Return [X, Y] of the center of cell containing provided text 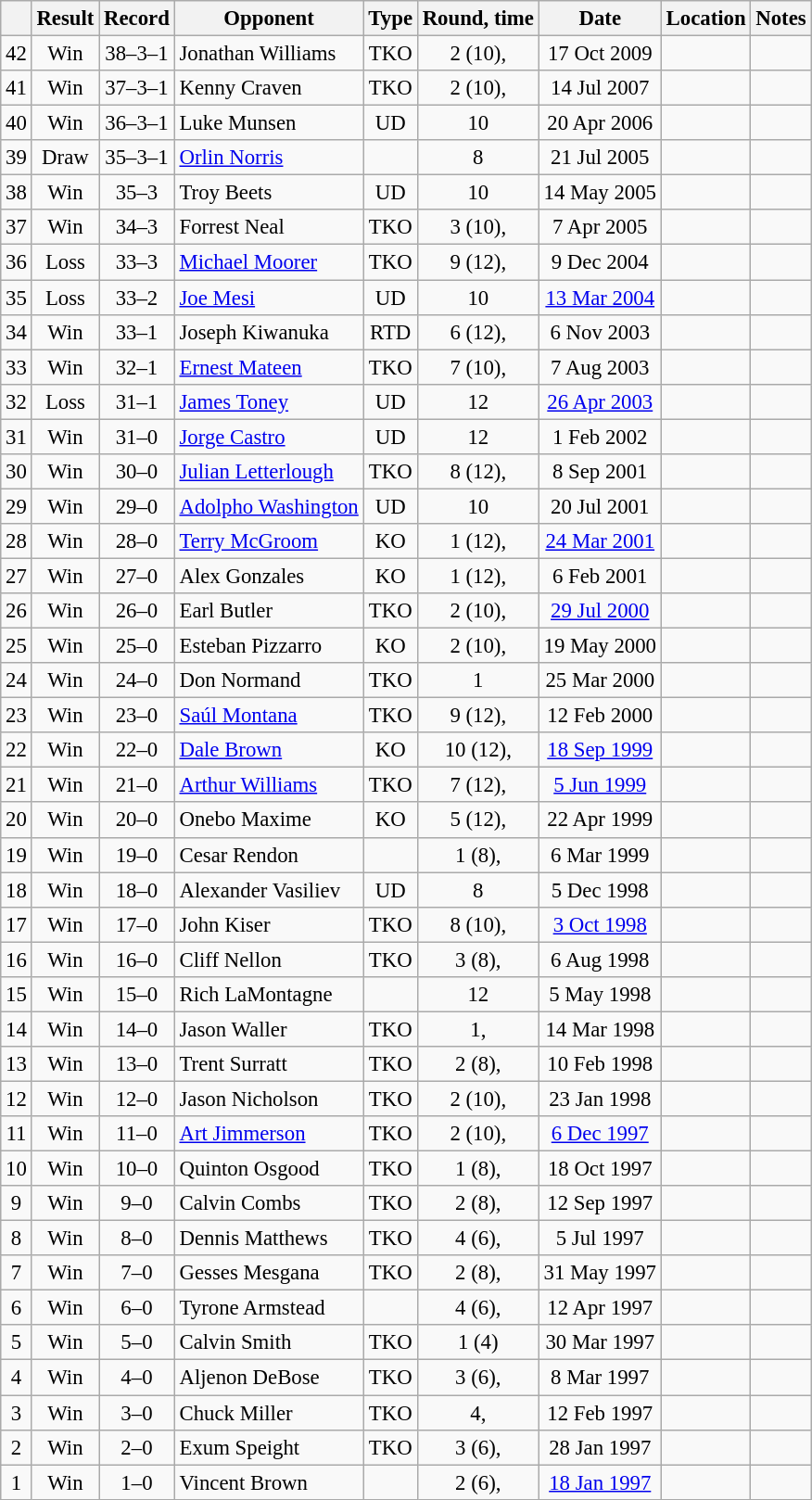
20–0 [137, 820]
6 [17, 1308]
Quinton Osgood [269, 1169]
36 [17, 262]
13–0 [137, 1064]
38 [17, 193]
36–3–1 [137, 123]
12 Sep 1997 [600, 1203]
28 [17, 541]
7 Aug 2003 [600, 367]
22 Apr 1999 [600, 820]
42 [17, 54]
Cliff Nellon [269, 960]
7 [17, 1273]
Arthur Williams [269, 785]
17 Oct 2009 [600, 54]
Location [706, 19]
4, [478, 1413]
Dennis Matthews [269, 1239]
29 [17, 506]
Jonathan Williams [269, 54]
Saúl Montana [269, 716]
37 [17, 227]
25 Mar 2000 [600, 680]
RTD [390, 332]
3 (10), [478, 227]
Result [65, 19]
Rich LaMontagne [269, 995]
33–3 [137, 262]
18 [17, 890]
8–0 [137, 1239]
22–0 [137, 750]
26 [17, 611]
Notes [780, 19]
Alexander Vasiliev [269, 890]
19–0 [137, 855]
Ernest Mateen [269, 367]
Julian Letterlough [269, 472]
Earl Butler [269, 611]
12 Apr 1997 [600, 1308]
20 Apr 2006 [600, 123]
7 Apr 2005 [600, 227]
25 [17, 646]
18 Jan 1997 [600, 1482]
1–0 [137, 1482]
17 [17, 924]
Troy Beets [269, 193]
34–3 [137, 227]
14 Jul 2007 [600, 88]
2–0 [137, 1447]
John Kiser [269, 924]
26–0 [137, 611]
Dale Brown [269, 750]
Vincent Brown [269, 1482]
1, [478, 1029]
Luke Munsen [269, 123]
Date [600, 19]
11 [17, 1134]
19 [17, 855]
Forrest Neal [269, 227]
3 Oct 1998 [600, 924]
27 [17, 576]
14 May 2005 [600, 193]
Chuck Miller [269, 1413]
Draw [65, 158]
6 Mar 1999 [600, 855]
10 Feb 1998 [600, 1064]
6 (12), [478, 332]
31–1 [137, 401]
41 [17, 88]
22 [17, 750]
Joe Mesi [269, 298]
10 (12), [478, 750]
18–0 [137, 890]
3 [17, 1413]
9 [17, 1203]
40 [17, 123]
8 Sep 2001 [600, 472]
16–0 [137, 960]
24–0 [137, 680]
35–3–1 [137, 158]
Michael Moorer [269, 262]
1 Feb 2002 [600, 437]
9 Dec 2004 [600, 262]
8 (10), [478, 924]
3 (8), [478, 960]
21–0 [137, 785]
Trent Surratt [269, 1064]
12 Feb 2000 [600, 716]
Type [390, 19]
2 (6), [478, 1482]
39 [17, 158]
Art Jimmerson [269, 1134]
12 Feb 1997 [600, 1413]
31 May 1997 [600, 1273]
Esteban Pizzarro [269, 646]
23 [17, 716]
10–0 [137, 1169]
James Toney [269, 401]
5 [17, 1343]
Don Normand [269, 680]
Jason Nicholson [269, 1099]
7 (12), [478, 785]
26 Apr 2003 [600, 401]
32 [17, 401]
Jorge Castro [269, 437]
18 Sep 1999 [600, 750]
Opponent [269, 19]
32–1 [137, 367]
Record [137, 19]
14–0 [137, 1029]
1 (4) [478, 1343]
9–0 [137, 1203]
20 [17, 820]
Gesses Mesgana [269, 1273]
5 (12), [478, 820]
29–0 [137, 506]
16 [17, 960]
5 Jul 1997 [600, 1239]
33–2 [137, 298]
35 [17, 298]
5 May 1998 [600, 995]
Exum Speight [269, 1447]
Joseph Kiwanuka [269, 332]
34 [17, 332]
4 [17, 1378]
Tyrone Armstead [269, 1308]
27–0 [137, 576]
24 [17, 680]
20 Jul 2001 [600, 506]
14 [17, 1029]
5 Dec 1998 [600, 890]
13 [17, 1064]
30 [17, 472]
35–3 [137, 193]
15–0 [137, 995]
4–0 [137, 1378]
Orlin Norris [269, 158]
6 Nov 2003 [600, 332]
18 Oct 1997 [600, 1169]
Adolpho Washington [269, 506]
Calvin Smith [269, 1343]
7 (10), [478, 367]
30 Mar 1997 [600, 1343]
12–0 [137, 1099]
37–3–1 [137, 88]
Round, time [478, 19]
6–0 [137, 1308]
13 Mar 2004 [600, 298]
Aljenon DeBose [269, 1378]
Terry McGroom [269, 541]
24 Mar 2001 [600, 541]
33–1 [137, 332]
23 Jan 1998 [600, 1099]
38–3–1 [137, 54]
8 Mar 1997 [600, 1378]
11–0 [137, 1134]
31–0 [137, 437]
Calvin Combs [269, 1203]
21 Jul 2005 [600, 158]
Jason Waller [269, 1029]
6 Dec 1997 [600, 1134]
14 Mar 1998 [600, 1029]
19 May 2000 [600, 646]
25–0 [137, 646]
5 Jun 1999 [600, 785]
Alex Gonzales [269, 576]
28–0 [137, 541]
8 (12), [478, 472]
29 Jul 2000 [600, 611]
31 [17, 437]
7–0 [137, 1273]
6 Feb 2001 [600, 576]
Kenny Craven [269, 88]
Onebo Maxime [269, 820]
30–0 [137, 472]
23–0 [137, 716]
Cesar Rendon [269, 855]
28 Jan 1997 [600, 1447]
17–0 [137, 924]
33 [17, 367]
21 [17, 785]
2 [17, 1447]
15 [17, 995]
3–0 [137, 1413]
6 Aug 1998 [600, 960]
5–0 [137, 1343]
